Output the [x, y] coordinate of the center of the cell containing the given text.  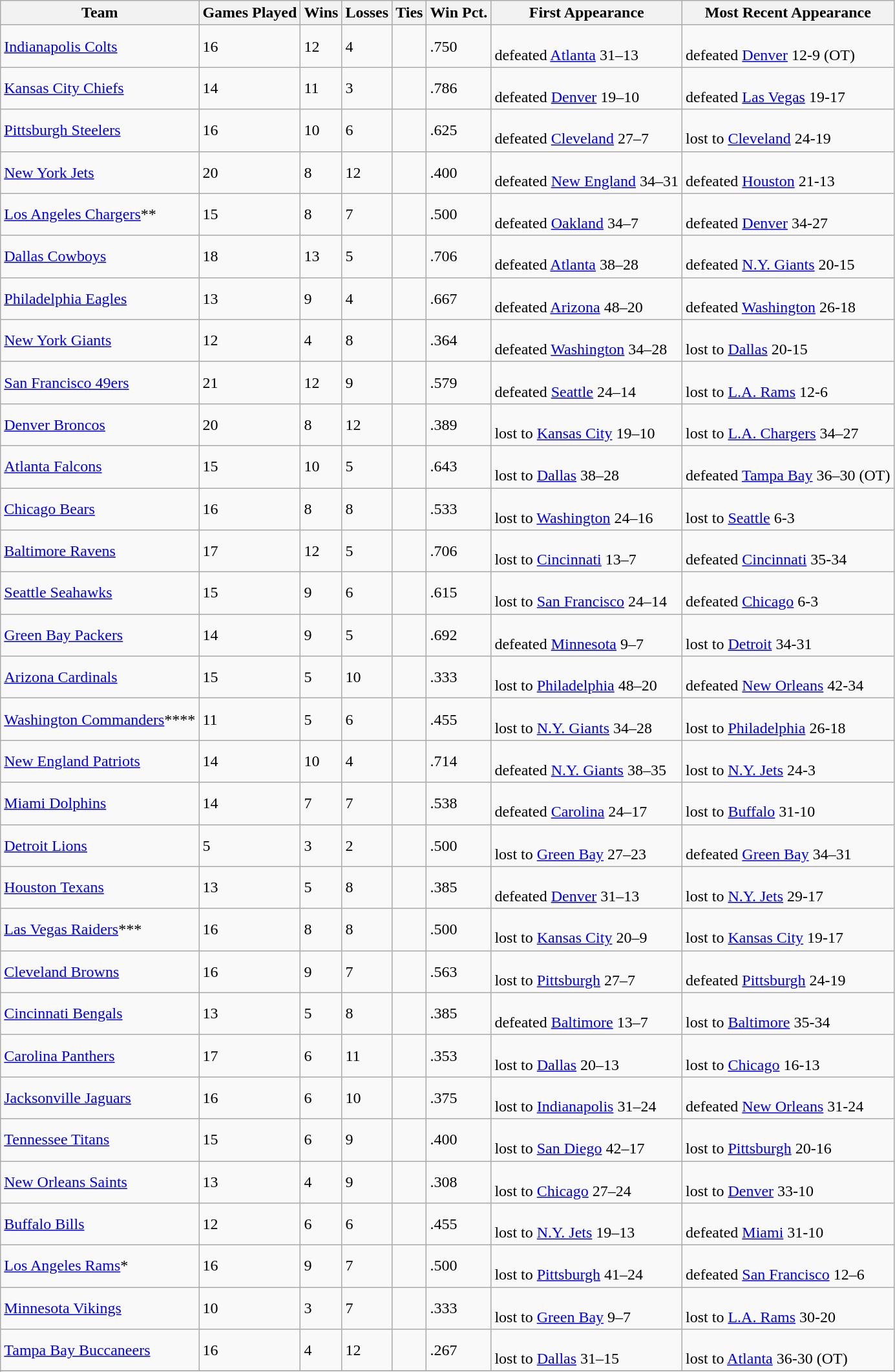
lost to Atlanta 36-30 (OT) [788, 1350]
lost to Philadelphia 26-18 [788, 719]
lost to Green Bay 9–7 [587, 1309]
lost to L.A. Rams 30-20 [788, 1309]
lost to Detroit 34-31 [788, 635]
lost to Chicago 16-13 [788, 1055]
.563 [459, 971]
21 [249, 383]
defeated Tampa Bay 36–30 (OT) [788, 467]
lost to N.Y. Jets 24-3 [788, 762]
lost to San Diego 42–17 [587, 1139]
lost to Dallas 20-15 [788, 340]
.375 [459, 1098]
2 [367, 846]
lost to N.Y. Giants 34–28 [587, 719]
New Orleans Saints [100, 1182]
lost to Kansas City 20–9 [587, 930]
defeated Oakland 34–7 [587, 215]
.308 [459, 1182]
defeated Miami 31-10 [788, 1225]
defeated New England 34–31 [587, 172]
.643 [459, 467]
defeated Minnesota 9–7 [587, 635]
Tennessee Titans [100, 1139]
Wins [321, 13]
Buffalo Bills [100, 1225]
New England Patriots [100, 762]
Win Pct. [459, 13]
defeated N.Y. Giants 20-15 [788, 256]
defeated Atlanta 31–13 [587, 47]
lost to L.A. Chargers 34–27 [788, 424]
.692 [459, 635]
.538 [459, 803]
lost to Indianapolis 31–24 [587, 1098]
.353 [459, 1055]
lost to Green Bay 27–23 [587, 846]
defeated New Orleans 31-24 [788, 1098]
Houston Texans [100, 887]
defeated Seattle 24–14 [587, 383]
Denver Broncos [100, 424]
defeated Arizona 48–20 [587, 299]
lost to Washington 24–16 [587, 508]
Jacksonville Jaguars [100, 1098]
Most Recent Appearance [788, 13]
lost to Buffalo 31-10 [788, 803]
Cincinnati Bengals [100, 1014]
lost to Dallas 31–15 [587, 1350]
lost to Pittsburgh 20-16 [788, 1139]
lost to Chicago 27–24 [587, 1182]
Tampa Bay Buccaneers [100, 1350]
Losses [367, 13]
Seattle Seahawks [100, 594]
defeated Cincinnati 35-34 [788, 551]
lost to Seattle 6-3 [788, 508]
lost to N.Y. Jets 19–13 [587, 1225]
Philadelphia Eagles [100, 299]
defeated Denver 12-9 (OT) [788, 47]
Cleveland Browns [100, 971]
defeated New Orleans 42-34 [788, 678]
lost to L.A. Rams 12-6 [788, 383]
lost to Kansas City 19–10 [587, 424]
Arizona Cardinals [100, 678]
lost to Philadelphia 48–20 [587, 678]
defeated Chicago 6-3 [788, 594]
Las Vegas Raiders*** [100, 930]
.579 [459, 383]
Indianapolis Colts [100, 47]
Washington Commanders**** [100, 719]
defeated Carolina 24–17 [587, 803]
Pittsburgh Steelers [100, 131]
Games Played [249, 13]
Miami Dolphins [100, 803]
lost to Cleveland 24-19 [788, 131]
lost to San Francisco 24–14 [587, 594]
lost to Cincinnati 13–7 [587, 551]
Ties [410, 13]
Minnesota Vikings [100, 1309]
Los Angeles Rams* [100, 1266]
lost to Denver 33-10 [788, 1182]
defeated Denver 31–13 [587, 887]
Baltimore Ravens [100, 551]
First Appearance [587, 13]
18 [249, 256]
.267 [459, 1350]
defeated N.Y. Giants 38–35 [587, 762]
defeated Pittsburgh 24-19 [788, 971]
New York Jets [100, 172]
San Francisco 49ers [100, 383]
Dallas Cowboys [100, 256]
lost to Dallas 20–13 [587, 1055]
Los Angeles Chargers** [100, 215]
.389 [459, 424]
lost to Pittsburgh 27–7 [587, 971]
defeated Denver 19–10 [587, 88]
defeated Baltimore 13–7 [587, 1014]
Team [100, 13]
lost to Pittsburgh 41–24 [587, 1266]
defeated Atlanta 38–28 [587, 256]
defeated Washington 34–28 [587, 340]
lost to Dallas 38–28 [587, 467]
defeated Denver 34-27 [788, 215]
Kansas City Chiefs [100, 88]
.364 [459, 340]
lost to N.Y. Jets 29-17 [788, 887]
.625 [459, 131]
New York Giants [100, 340]
.667 [459, 299]
defeated San Francisco 12–6 [788, 1266]
.786 [459, 88]
Atlanta Falcons [100, 467]
Carolina Panthers [100, 1055]
lost to Kansas City 19-17 [788, 930]
defeated Green Bay 34–31 [788, 846]
defeated Houston 21-13 [788, 172]
Detroit Lions [100, 846]
.533 [459, 508]
Green Bay Packers [100, 635]
.714 [459, 762]
.750 [459, 47]
defeated Las Vegas 19-17 [788, 88]
defeated Cleveland 27–7 [587, 131]
lost to Baltimore 35-34 [788, 1014]
Chicago Bears [100, 508]
.615 [459, 594]
defeated Washington 26-18 [788, 299]
